Pinpoint the cell where the given text exists, returning its [X, Y] midpoint coordinate. 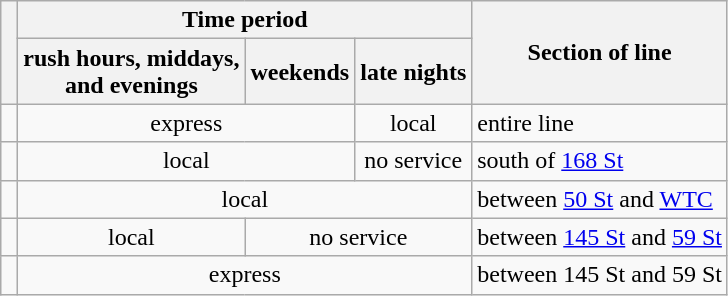
between 50 St and WTC [600, 199]
late nights [414, 72]
Section of line [600, 52]
south of 168 St [600, 161]
rush hours, middays,and evenings [132, 72]
Time period [245, 20]
weekends [300, 72]
entire line [600, 123]
